Detect which cell encompasses the target text, then output its (x, y) center coordinate. 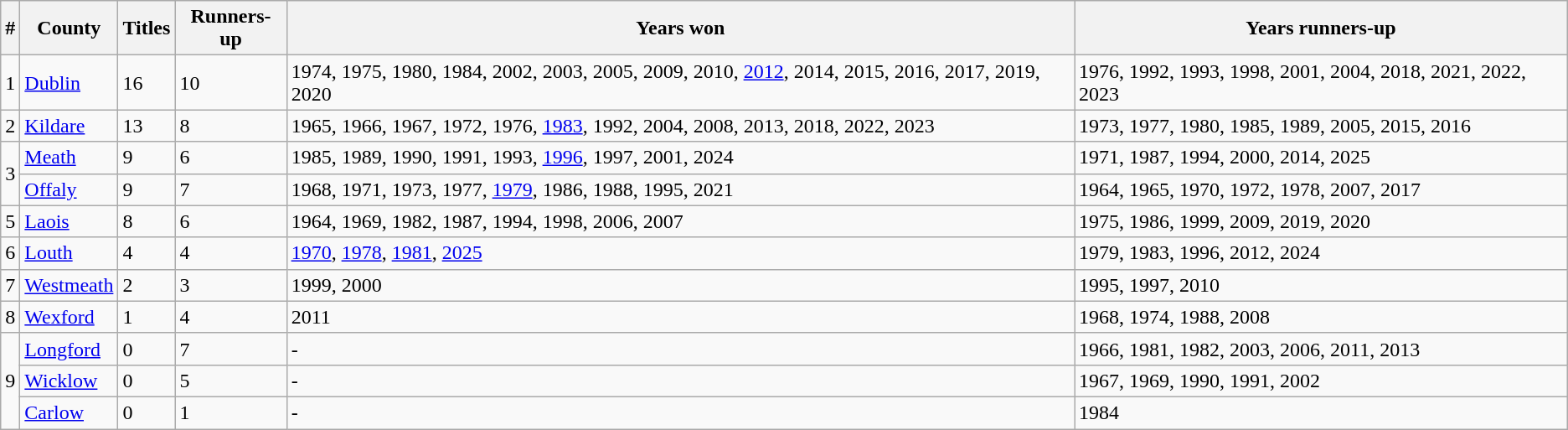
1984 (1322, 412)
1975, 1986, 1999, 2009, 2019, 2020 (1322, 221)
1979, 1983, 1996, 2012, 2024 (1322, 253)
1966, 1981, 1982, 2003, 2006, 2011, 2013 (1322, 349)
1995, 1997, 2010 (1322, 285)
2011 (680, 317)
Meath (69, 158)
1976, 1992, 1993, 1998, 2001, 2004, 2018, 2021, 2022, 2023 (1322, 82)
Wicklow (69, 381)
1968, 1971, 1973, 1977, 1979, 1986, 1988, 1995, 2021 (680, 189)
1965, 1966, 1967, 1972, 1976, 1983, 1992, 2004, 2008, 2013, 2018, 2022, 2023 (680, 126)
1999, 2000 (680, 285)
Titles (147, 28)
Years runners-up (1322, 28)
Westmeath (69, 285)
Years won (680, 28)
1971, 1987, 1994, 2000, 2014, 2025 (1322, 158)
10 (231, 82)
1973, 1977, 1980, 1985, 1989, 2005, 2015, 2016 (1322, 126)
Offaly (69, 189)
1964, 1965, 1970, 1972, 1978, 2007, 2017 (1322, 189)
1985, 1989, 1990, 1991, 1993, 1996, 1997, 2001, 2024 (680, 158)
Laois (69, 221)
# (10, 28)
Dublin (69, 82)
1964, 1969, 1982, 1987, 1994, 1998, 2006, 2007 (680, 221)
Wexford (69, 317)
Runners-up (231, 28)
1974, 1975, 1980, 1984, 2002, 2003, 2005, 2009, 2010, 2012, 2014, 2015, 2016, 2017, 2019, 2020 (680, 82)
Louth (69, 253)
County (69, 28)
1970, 1978, 1981, 2025 (680, 253)
Carlow (69, 412)
13 (147, 126)
Longford (69, 349)
16 (147, 82)
Kildare (69, 126)
1968, 1974, 1988, 2008 (1322, 317)
1967, 1969, 1990, 1991, 2002 (1322, 381)
